Locate the cell with the specified text and output its (X, Y) center coordinate. 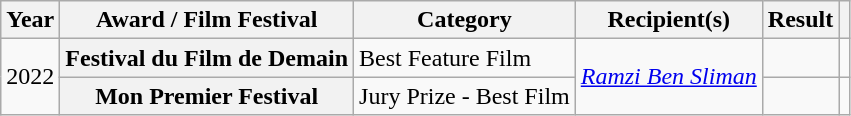
2022 (30, 77)
Category (465, 20)
Award / Film Festival (207, 20)
Festival du Film de Demain (207, 58)
Best Feature Film (465, 58)
Jury Prize - Best Film (465, 96)
Recipient(s) (668, 20)
Year (30, 20)
Ramzi Ben Sliman (668, 77)
Mon Premier Festival (207, 96)
Result (800, 20)
